Capture the cell that displays the provided text and extract its (x, y) central coordinate. 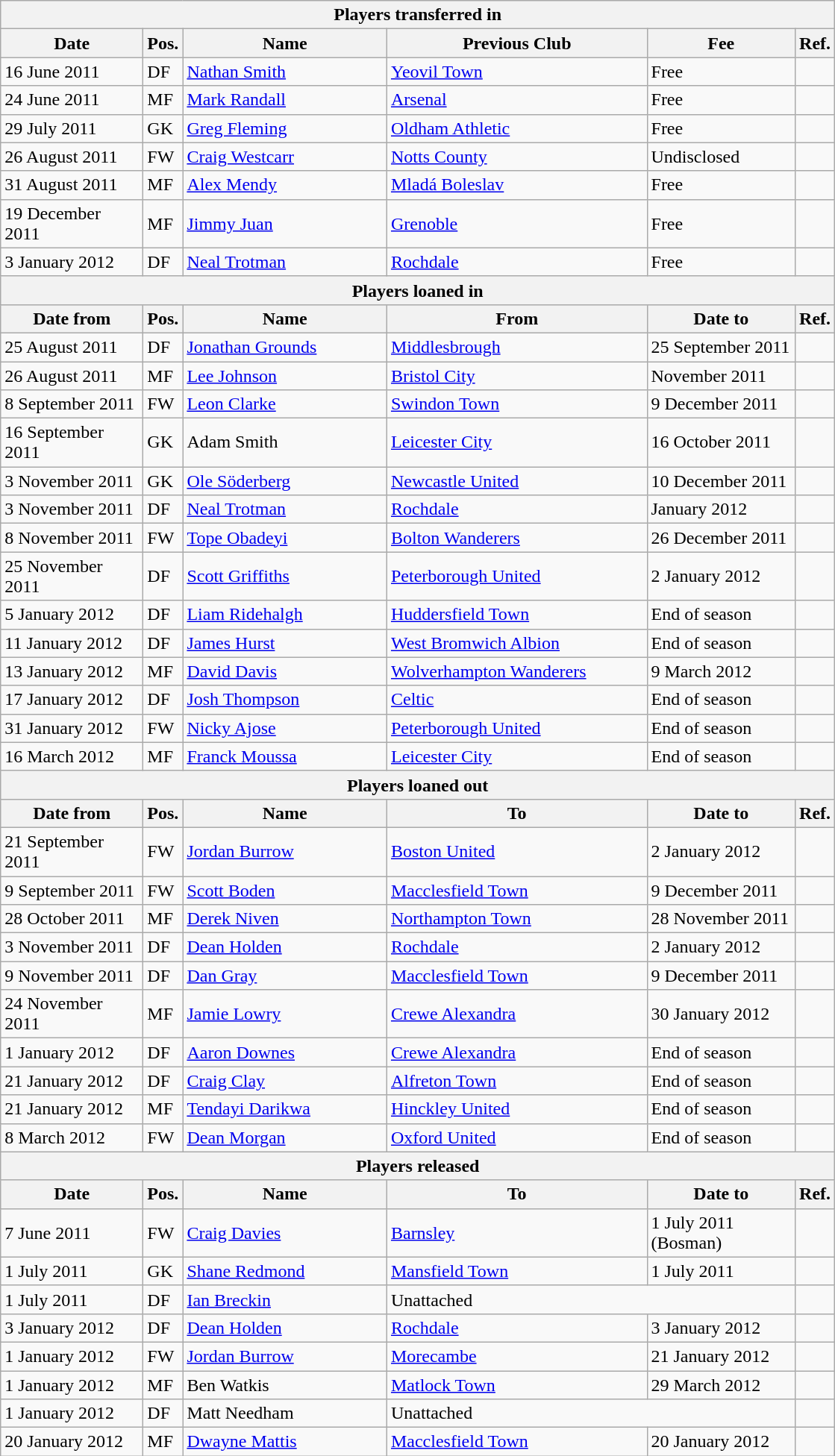
Derek Niven (285, 919)
Craig Clay (285, 1081)
16 October 2011 (721, 443)
16 June 2011 (72, 72)
Undisclosed (721, 157)
8 September 2011 (72, 404)
16 September 2011 (72, 443)
Bristol City (516, 375)
Adam Smith (285, 443)
Shane Redmond (285, 1271)
24 November 2011 (72, 1014)
7 June 2011 (72, 1232)
Swindon Town (516, 404)
From (516, 318)
Barnsley (516, 1232)
Celtic (516, 700)
Nathan Smith (285, 72)
Alex Mendy (285, 185)
Craig Westcarr (285, 157)
Tope Obadeyi (285, 538)
Boston United (516, 852)
9 November 2011 (72, 976)
8 March 2012 (72, 1137)
Hinckley United (516, 1109)
25 November 2011 (72, 576)
Players loaned in (418, 290)
25 August 2011 (72, 347)
Bolton Wanderers (516, 538)
9 September 2011 (72, 890)
Arsenal (516, 100)
Franck Moussa (285, 756)
David Davis (285, 671)
17 January 2012 (72, 700)
Previous Club (516, 43)
25 September 2011 (721, 347)
Newcastle United (516, 481)
Scott Boden (285, 890)
Mansfield Town (516, 1271)
Middlesbrough (516, 347)
Players released (418, 1166)
Ben Watkis (285, 1385)
Craig Davies (285, 1232)
Fee (721, 43)
Lee Johnson (285, 375)
Mark Randall (285, 100)
Dwayne Mattis (285, 1442)
Aaron Downes (285, 1052)
Yeovil Town (516, 72)
Wolverhampton Wanderers (516, 671)
11 January 2012 (72, 643)
November 2011 (721, 375)
Notts County (516, 157)
Greg Fleming (285, 128)
Leon Clarke (285, 404)
1 July 2011 (Bosman) (721, 1232)
Dan Gray (285, 976)
21 September 2011 (72, 852)
Jimmy Juan (285, 224)
Matt Needham (285, 1413)
31 January 2012 (72, 728)
Liam Ridehalgh (285, 615)
Ole Söderberg (285, 481)
28 October 2011 (72, 919)
Morecambe (516, 1356)
29 March 2012 (721, 1385)
Oxford United (516, 1137)
Dean Morgan (285, 1137)
16 March 2012 (72, 756)
Players transferred in (418, 15)
8 November 2011 (72, 538)
Oldham Athletic (516, 128)
Players loaned out (418, 785)
Josh Thompson (285, 700)
January 2012 (721, 509)
19 December 2011 (72, 224)
29 July 2011 (72, 128)
31 August 2011 (72, 185)
Jonathan Grounds (285, 347)
Grenoble (516, 224)
Jamie Lowry (285, 1014)
Nicky Ajose (285, 728)
Alfreton Town (516, 1081)
26 December 2011 (721, 538)
Huddersfield Town (516, 615)
Mladá Boleslav (516, 185)
13 January 2012 (72, 671)
Scott Griffiths (285, 576)
West Bromwich Albion (516, 643)
28 November 2011 (721, 919)
Tendayi Darikwa (285, 1109)
24 June 2011 (72, 100)
Northampton Town (516, 919)
9 March 2012 (721, 671)
30 January 2012 (721, 1014)
Matlock Town (516, 1385)
10 December 2011 (721, 481)
Ian Breckin (285, 1299)
5 January 2012 (72, 615)
James Hurst (285, 643)
